Search for the cell housing the specified text and yield its [X, Y] center coordinate. 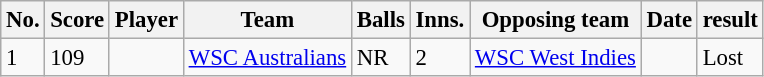
No. [23, 20]
Score [78, 20]
Team [267, 20]
NR [380, 58]
Lost [730, 58]
Opposing team [556, 20]
109 [78, 58]
Balls [380, 20]
WSC West Indies [556, 58]
1 [23, 58]
result [730, 20]
Date [669, 20]
Inns. [440, 20]
WSC Australians [267, 58]
Player [146, 20]
2 [440, 58]
